Identify which cell holds the provided text, then report its [X, Y] central coordinate. 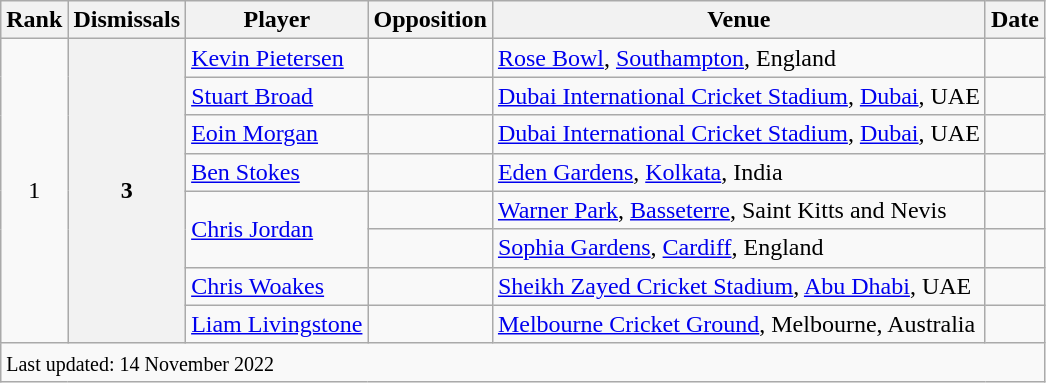
Kevin Pietersen [277, 58]
1 [34, 191]
Stuart Broad [277, 96]
Player [277, 20]
Ben Stokes [277, 172]
Chris Woakes [277, 286]
Liam Livingstone [277, 324]
Last updated: 14 November 2022 [523, 362]
Eoin Morgan [277, 134]
Rose Bowl, Southampton, England [738, 58]
Eden Gardens, Kolkata, India [738, 172]
Sheikh Zayed Cricket Stadium, Abu Dhabi, UAE [738, 286]
Melbourne Cricket Ground, Melbourne, Australia [738, 324]
Opposition [430, 20]
Venue [738, 20]
Dismissals [127, 20]
Sophia Gardens, Cardiff, England [738, 248]
Rank [34, 20]
Date [1014, 20]
3 [127, 191]
Warner Park, Basseterre, Saint Kitts and Nevis [738, 210]
Chris Jordan [277, 229]
